Provide the [X, Y] coordinate of the cell's center where the given text is located.  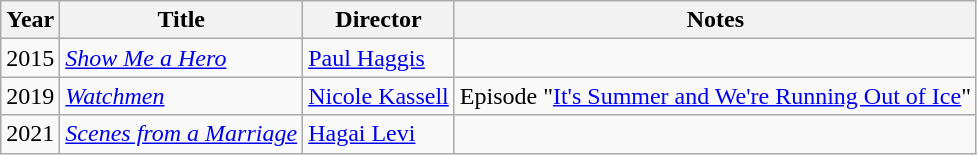
Title [182, 20]
Nicole Kassell [379, 96]
Hagai Levi [379, 134]
Scenes from a Marriage [182, 134]
Director [379, 20]
2015 [30, 58]
2021 [30, 134]
Year [30, 20]
Watchmen [182, 96]
Notes [715, 20]
Episode "It's Summer and We're Running Out of Ice" [715, 96]
Paul Haggis [379, 58]
Show Me a Hero [182, 58]
2019 [30, 96]
